Output the (x, y) coordinate of the center of the cell containing the given text.  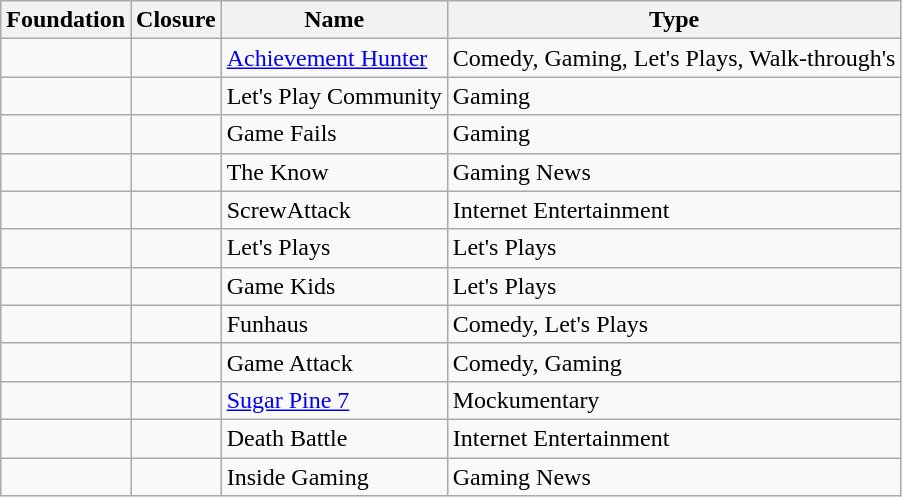
ScrewAttack (334, 210)
Sugar Pine 7 (334, 400)
Comedy, Gaming, Let's Plays, Walk-through's (674, 58)
Comedy, Gaming (674, 362)
The Know (334, 172)
Funhaus (334, 324)
Comedy, Let's Plays (674, 324)
Foundation (66, 20)
Type (674, 20)
Closure (176, 20)
Let's Play Community (334, 96)
Game Attack (334, 362)
Achievement Hunter (334, 58)
Mockumentary (674, 400)
Game Kids (334, 286)
Inside Gaming (334, 477)
Death Battle (334, 438)
Game Fails (334, 134)
Name (334, 20)
